Scan for the cell matching the given text and deliver its [X, Y] coordinate at center. 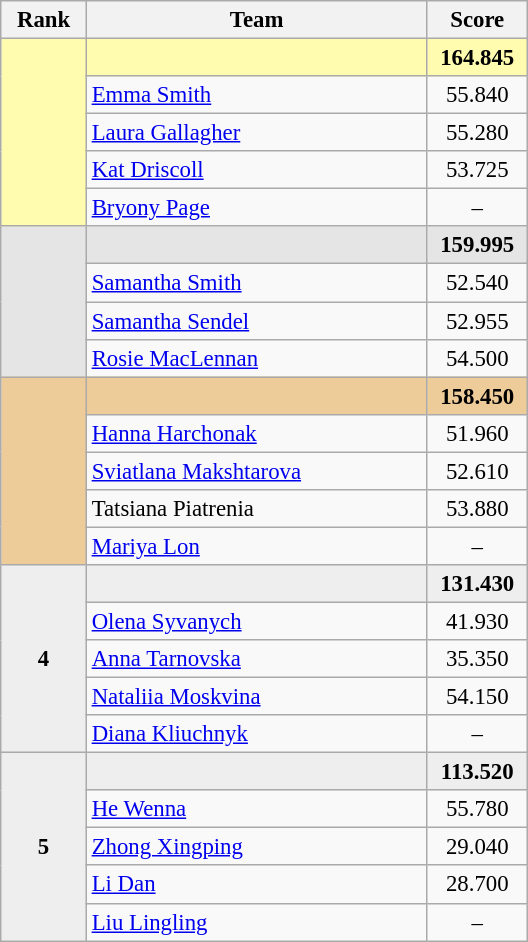
35.350 [478, 659]
52.540 [478, 283]
Samantha Sendel [256, 321]
Bryony Page [256, 208]
158.450 [478, 396]
53.880 [478, 509]
Rank [44, 20]
Rosie MacLennan [256, 358]
159.995 [478, 245]
131.430 [478, 584]
53.725 [478, 170]
Samantha Smith [256, 283]
52.610 [478, 471]
Anna Tarnovska [256, 659]
55.280 [478, 133]
Sviatlana Makshtarova [256, 471]
4 [44, 659]
51.960 [478, 433]
Emma Smith [256, 95]
29.040 [478, 847]
52.955 [478, 321]
54.500 [478, 358]
Liu Lingling [256, 922]
Tatsiana Piatrenia [256, 509]
Score [478, 20]
Nataliia Moskvina [256, 697]
Olena Syvanych [256, 621]
5 [44, 847]
41.930 [478, 621]
Team [256, 20]
Zhong Xingping [256, 847]
54.150 [478, 697]
Laura Gallagher [256, 133]
Diana Kliuchnyk [256, 734]
He Wenna [256, 809]
Li Dan [256, 885]
164.845 [478, 58]
Hanna Harchonak [256, 433]
Kat Driscoll [256, 170]
Mariya Lon [256, 546]
113.520 [478, 772]
28.700 [478, 885]
55.840 [478, 95]
55.780 [478, 809]
